Output the (x, y) coordinate of the center of the cell containing the given text.  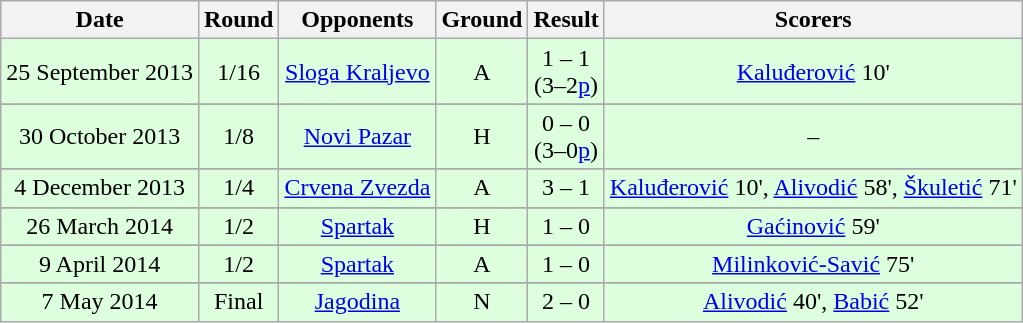
25 September 2013 (100, 72)
9 April 2014 (100, 264)
1 – 1(3–2p) (566, 72)
Kaluđerović 10', Alivodić 58', Škuletić 71' (813, 188)
Sloga Kraljevo (358, 72)
Alivodić 40', Babić 52' (813, 302)
1/16 (238, 72)
Opponents (358, 20)
Ground (482, 20)
Round (238, 20)
Kaluđerović 10' (813, 72)
Result (566, 20)
0 – 0(3–0p) (566, 136)
Date (100, 20)
– (813, 136)
Scorers (813, 20)
Final (238, 302)
30 October 2013 (100, 136)
26 March 2014 (100, 226)
Crvena Zvezda (358, 188)
Milinković-Savić 75' (813, 264)
2 – 0 (566, 302)
1/8 (238, 136)
N (482, 302)
Jagodina (358, 302)
7 May 2014 (100, 302)
Gaćinović 59' (813, 226)
1/4 (238, 188)
Novi Pazar (358, 136)
3 – 1 (566, 188)
4 December 2013 (100, 188)
